Provide the (x, y) coordinate of the cell's center where the given text is located.  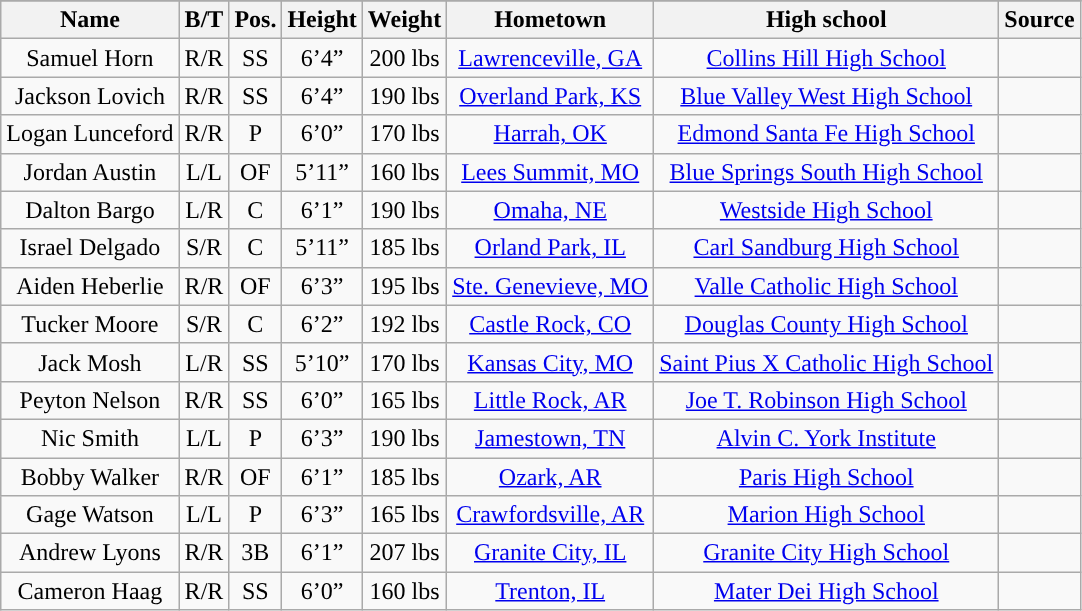
Little Rock, AR (550, 400)
Saint Pius X Catholic High School (826, 362)
Orland Park, IL (550, 248)
Blue Valley West High School (826, 96)
Paris High School (826, 477)
5’10” (322, 362)
Jordan Austin (90, 172)
Omaha, NE (550, 210)
Ozark, AR (550, 477)
Jackson Lovich (90, 96)
Weight (404, 20)
Peyton Nelson (90, 400)
207 lbs (404, 553)
Israel Delgado (90, 248)
Gage Watson (90, 515)
Granite City, IL (550, 553)
Alvin C. York Institute (826, 438)
Cameron Haag (90, 591)
Name (90, 20)
High school (826, 20)
Castle Rock, CO (550, 324)
Source (1040, 20)
Blue Springs South High School (826, 172)
Trenton, IL (550, 591)
Logan Lunceford (90, 134)
Ste. Genevieve, MO (550, 286)
3B (256, 553)
Overland Park, KS (550, 96)
Aiden Heberlie (90, 286)
Douglas County High School (826, 324)
Crawfordsville, AR (550, 515)
Dalton Bargo (90, 210)
Tucker Moore (90, 324)
Collins Hill High School (826, 58)
Kansas City, MO (550, 362)
Bobby Walker (90, 477)
Nic Smith (90, 438)
Hometown (550, 20)
Valle Catholic High School (826, 286)
Carl Sandburg High School (826, 248)
200 lbs (404, 58)
Lees Summit, MO (550, 172)
Andrew Lyons (90, 553)
Jamestown, TN (550, 438)
Edmond Santa Fe High School (826, 134)
Harrah, OK (550, 134)
Height (322, 20)
Lawrenceville, GA (550, 58)
195 lbs (404, 286)
192 lbs (404, 324)
Joe T. Robinson High School (826, 400)
Granite City High School (826, 553)
Samuel Horn (90, 58)
Mater Dei High School (826, 591)
Marion High School (826, 515)
B/T (204, 20)
Jack Mosh (90, 362)
6’2” (322, 324)
Westside High School (826, 210)
Pos. (256, 20)
